From the cell containing the given text, extract its center point as [X, Y] coordinate. 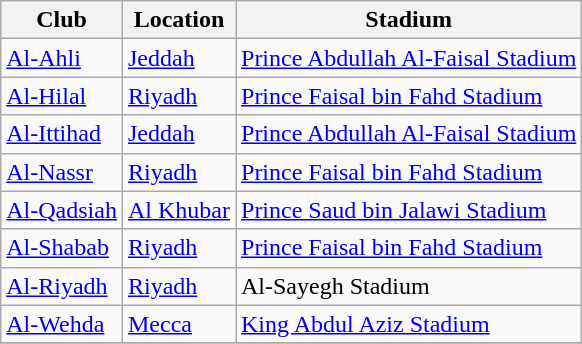
Al-Sayegh Stadium [409, 286]
Mecca [178, 324]
King Abdul Aziz Stadium [409, 324]
Al-Nassr [62, 172]
Al Khubar [178, 210]
Al-Riyadh [62, 286]
Al-Shabab [62, 248]
Al-Hilal [62, 96]
Al-Ittihad [62, 134]
Al-Wehda [62, 324]
Prince Saud bin Jalawi Stadium [409, 210]
Club [62, 20]
Al-Qadsiah [62, 210]
Al-Ahli [62, 58]
Location [178, 20]
Stadium [409, 20]
